Return the (x, y) coordinate for the center point of the cell that contains the specified text.  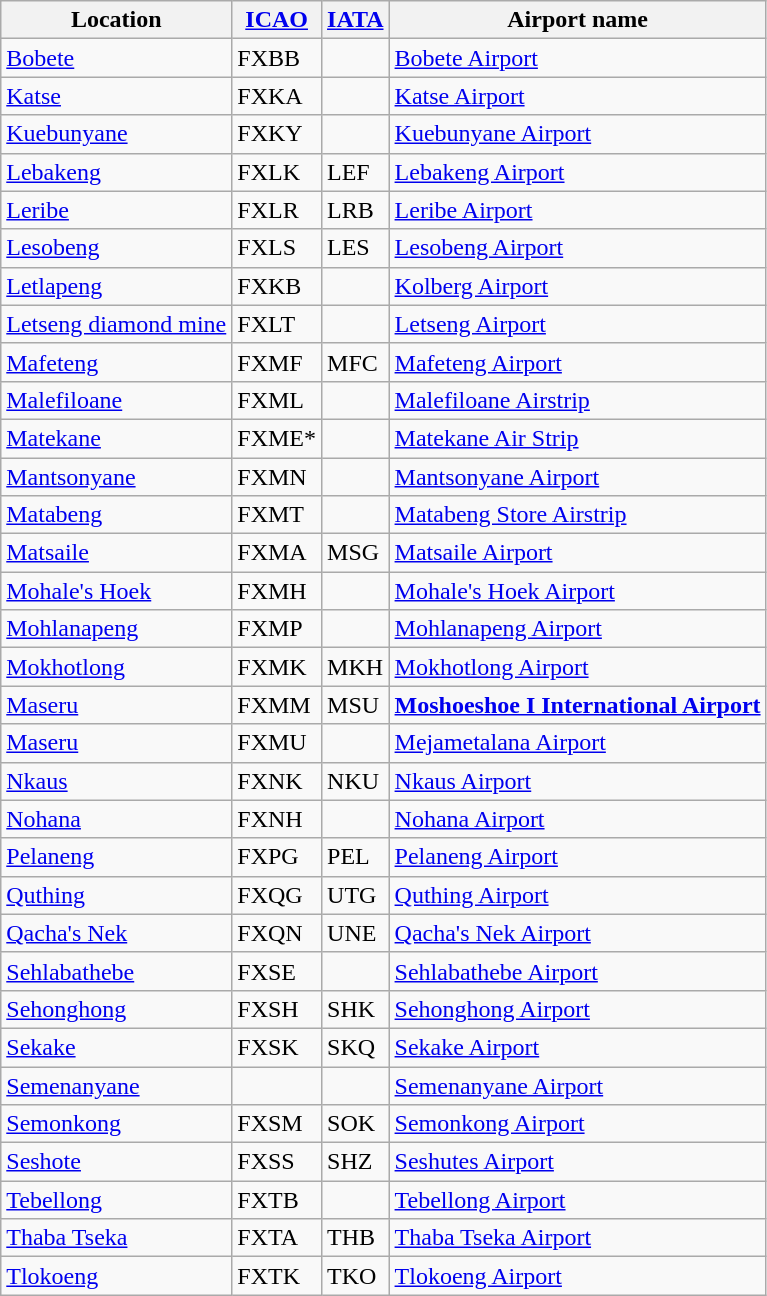
Matekane Air Strip (578, 438)
Letlapeng (116, 286)
Nkaus Airport (578, 781)
Mejametalana Airport (578, 743)
Katse (116, 96)
FXNH (277, 819)
Lebakeng (116, 172)
Moshoeshoe I International Airport (578, 705)
Nkaus (116, 781)
Pelaneng (116, 857)
Nohana Airport (578, 819)
Mohlanapeng (116, 629)
FXTB (277, 1200)
Tlokoeng (116, 1276)
Semenanyane (116, 1085)
Quthing Airport (578, 895)
Leribe (116, 210)
FXMP (277, 629)
LES (356, 248)
Tebellong Airport (578, 1200)
Location (116, 20)
FXNK (277, 781)
Malefiloane (116, 400)
Bobete Airport (578, 58)
Kuebunyane (116, 134)
Mokhotlong (116, 667)
Tebellong (116, 1200)
FXSK (277, 1047)
Letseng diamond mine (116, 324)
FXKB (277, 286)
FXME* (277, 438)
Lebakeng Airport (578, 172)
LRB (356, 210)
FXSH (277, 1009)
Sekake (116, 1047)
Sekake Airport (578, 1047)
Mafeteng (116, 362)
Malefiloane Airstrip (578, 400)
FXTK (277, 1276)
FXPG (277, 857)
FXKA (277, 96)
Matekane (116, 438)
FXMN (277, 477)
Mantsonyane (116, 477)
Letseng Airport (578, 324)
FXSS (277, 1162)
FXSE (277, 971)
Sehlabathebe Airport (578, 971)
Sehonghong (116, 1009)
Nohana (116, 819)
Matabeng Store Airstrip (578, 515)
Katse Airport (578, 96)
Pelaneng Airport (578, 857)
IATA (356, 20)
THB (356, 1238)
Kolberg Airport (578, 286)
Mohale's Hoek Airport (578, 591)
Lesobeng (116, 248)
FXQG (277, 895)
Mohlanapeng Airport (578, 629)
FXMT (277, 515)
FXLS (277, 248)
SOK (356, 1124)
Mafeteng Airport (578, 362)
UNE (356, 933)
Kuebunyane Airport (578, 134)
Mantsonyane Airport (578, 477)
FXMA (277, 553)
FXLK (277, 172)
FXLT (277, 324)
FXML (277, 400)
ICAO (277, 20)
Leribe Airport (578, 210)
Mokhotlong Airport (578, 667)
Mohale's Hoek (116, 591)
FXMM (277, 705)
Semonkong (116, 1124)
SHK (356, 1009)
FXMK (277, 667)
SHZ (356, 1162)
Qacha's Nek (116, 933)
UTG (356, 895)
Semenanyane Airport (578, 1085)
Semonkong Airport (578, 1124)
MKH (356, 667)
Thaba Tseka (116, 1238)
Thaba Tseka Airport (578, 1238)
Bobete (116, 58)
Matsaile Airport (578, 553)
LEF (356, 172)
MSG (356, 553)
Airport name (578, 20)
NKU (356, 781)
Sehlabathebe (116, 971)
Qacha's Nek Airport (578, 933)
FXSM (277, 1124)
FXTA (277, 1238)
Sehonghong Airport (578, 1009)
FXQN (277, 933)
Quthing (116, 895)
PEL (356, 857)
FXKY (277, 134)
FXBB (277, 58)
MSU (356, 705)
FXMU (277, 743)
Matabeng (116, 515)
MFC (356, 362)
Seshote (116, 1162)
FXMH (277, 591)
FXMF (277, 362)
FXLR (277, 210)
TKO (356, 1276)
Tlokoeng Airport (578, 1276)
Lesobeng Airport (578, 248)
Matsaile (116, 553)
Seshutes Airport (578, 1162)
SKQ (356, 1047)
